Return (x, y) of the center of cell containing provided text 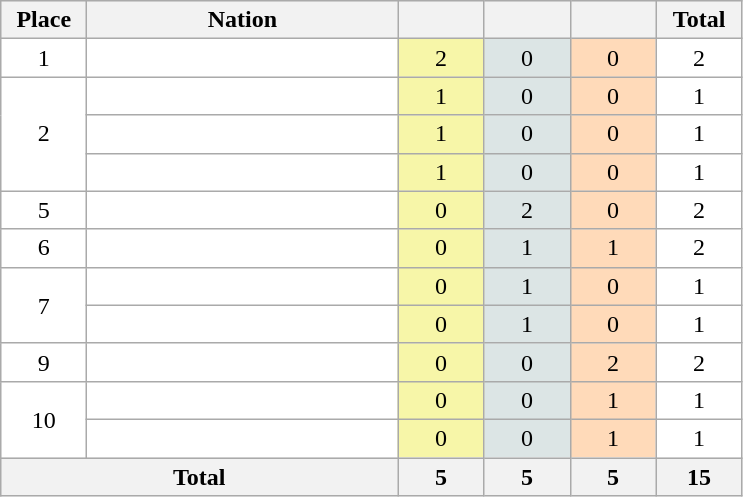
15 (699, 477)
10 (44, 419)
9 (44, 362)
Nation (242, 20)
6 (44, 248)
7 (44, 305)
Place (44, 20)
